Determine the (x, y) coordinate at the center of the cell enclosing the given text.  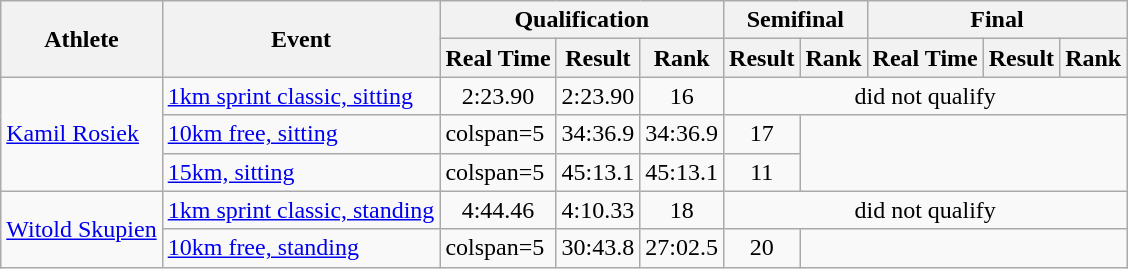
30:43.8 (598, 248)
Final (997, 20)
10km free, sitting (301, 134)
Event (301, 39)
Qualification (582, 20)
1km sprint classic, standing (301, 210)
4:10.33 (598, 210)
17 (762, 134)
10km free, standing (301, 248)
Witold Skupien (82, 229)
4:44.46 (498, 210)
20 (762, 248)
15km, sitting (301, 172)
Athlete (82, 39)
Semifinal (796, 20)
27:02.5 (682, 248)
1km sprint classic, sitting (301, 96)
Kamil Rosiek (82, 134)
16 (682, 96)
11 (762, 172)
18 (682, 210)
